Find where the given text appears and provide that cell's center as (X, Y) coordinate. 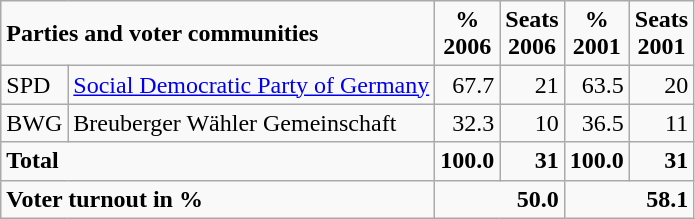
Parties and voter communities (218, 34)
SPD (34, 85)
Seats2001 (661, 34)
21 (532, 85)
Total (218, 161)
67.7 (468, 85)
32.3 (468, 123)
10 (532, 123)
Social Democratic Party of Germany (252, 85)
Seats2006 (532, 34)
36.5 (596, 123)
58.1 (628, 199)
11 (661, 123)
50.0 (500, 199)
63.5 (596, 85)
Voter turnout in % (218, 199)
%2006 (468, 34)
%2001 (596, 34)
BWG (34, 123)
Breuberger Wähler Gemeinschaft (252, 123)
20 (661, 85)
